Scan for the cell matching the given text and deliver its (x, y) coordinate at center. 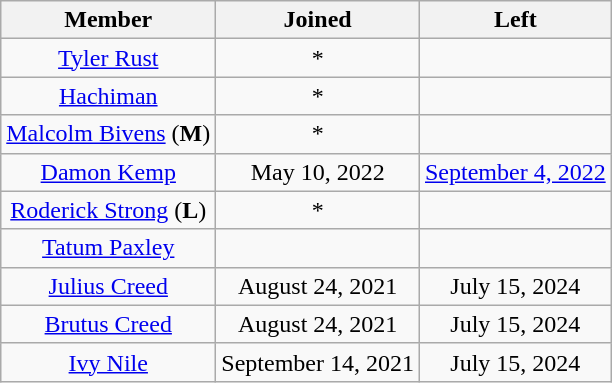
September 14, 2021 (318, 362)
Left (515, 20)
Malcolm Bivens (M) (108, 134)
Joined (318, 20)
Julius Creed (108, 286)
May 10, 2022 (318, 172)
Brutus Creed (108, 324)
Hachiman (108, 96)
Member (108, 20)
Damon Kemp (108, 172)
Roderick Strong (L) (108, 210)
September 4, 2022 (515, 172)
Tatum Paxley (108, 248)
Ivy Nile (108, 362)
Tyler Rust (108, 58)
